For the text-containing cell, return its midpoint in (x, y) coordinate format. 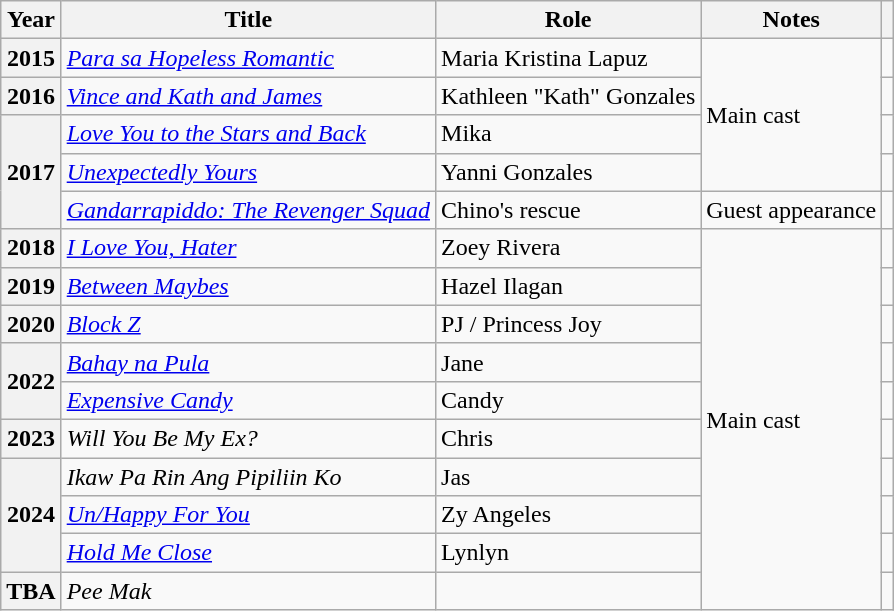
Block Z (248, 324)
I Love You, Hater (248, 248)
2022 (31, 381)
Expensive Candy (248, 400)
2015 (31, 58)
Year (31, 20)
Pee Mak (248, 591)
Candy (568, 400)
Will You Be My Ex? (248, 438)
2016 (31, 96)
Between Maybes (248, 286)
Guest appearance (792, 210)
Kathleen "Kath" Gonzales (568, 96)
Gandarrapiddo: The Revenger Squad (248, 210)
Love You to the Stars and Back (248, 134)
Jas (568, 477)
Jane (568, 362)
2018 (31, 248)
Hold Me Close (248, 553)
Zoey Rivera (568, 248)
Role (568, 20)
Zy Angeles (568, 515)
Title (248, 20)
Hazel Ilagan (568, 286)
2017 (31, 172)
Un/Happy For You (248, 515)
2020 (31, 324)
Vince and Kath and James (248, 96)
Mika (568, 134)
2023 (31, 438)
2024 (31, 515)
Chris (568, 438)
2019 (31, 286)
Unexpectedly Yours (248, 172)
Para sa Hopeless Romantic (248, 58)
Yanni Gonzales (568, 172)
Bahay na Pula (248, 362)
Ikaw Pa Rin Ang Pipiliin Ko (248, 477)
Chino's rescue (568, 210)
Maria Kristina Lapuz (568, 58)
TBA (31, 591)
Lynlyn (568, 553)
PJ / Princess Joy (568, 324)
Notes (792, 20)
